Return the (X, Y) coordinate for the center point of the cell that contains the specified text.  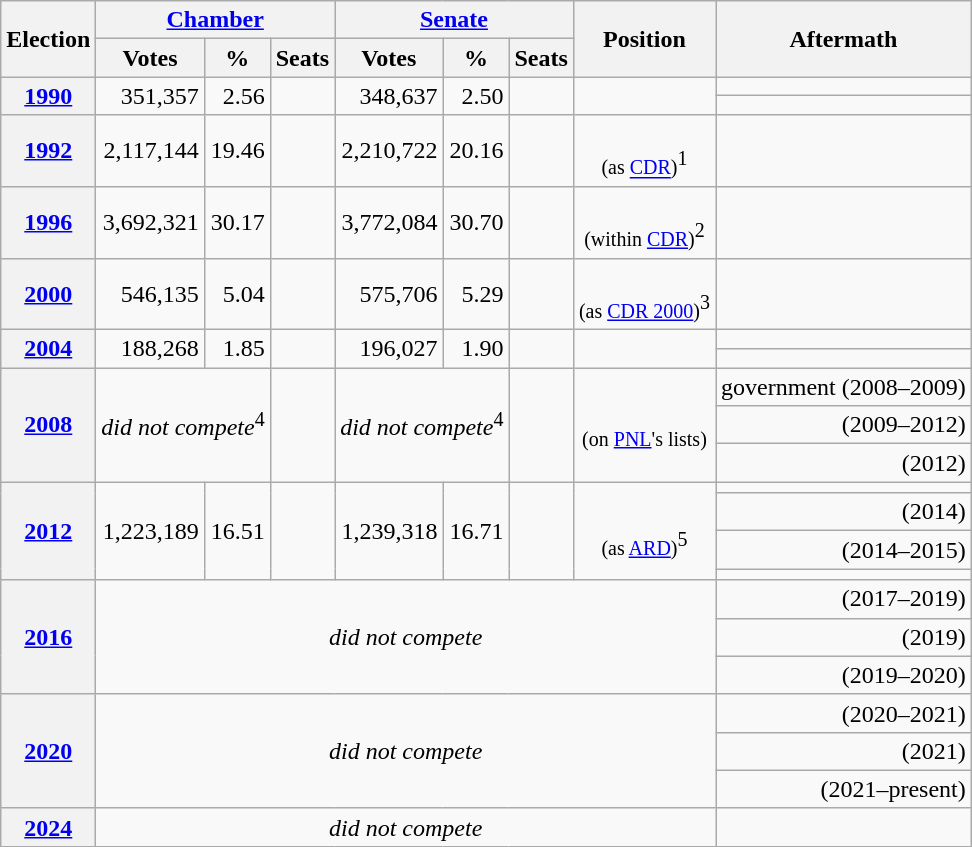
16.71 (476, 531)
3,692,321 (150, 222)
30.17 (237, 222)
(2012) (844, 463)
546,135 (150, 294)
2012 (48, 531)
3,772,084 (389, 222)
Position (644, 39)
(within CDR)2 (644, 222)
1,239,318 (389, 531)
(2021–present) (844, 789)
(2019–2020) (844, 675)
government (2008–2009) (844, 387)
5.04 (237, 294)
(as CDR 2000)3 (644, 294)
2.50 (476, 96)
2008 (48, 425)
2000 (48, 294)
2,117,144 (150, 151)
Aftermath (844, 39)
2024 (48, 827)
1.90 (476, 349)
(2014–2015) (844, 550)
(2020–2021) (844, 713)
5.29 (476, 294)
30.70 (476, 222)
348,637 (389, 96)
1996 (48, 222)
(2019) (844, 637)
(2021) (844, 751)
196,027 (389, 349)
(as CDR)1 (644, 151)
(on PNL's lists) (644, 425)
2,210,722 (389, 151)
2004 (48, 349)
Senate (454, 20)
(2009–2012) (844, 425)
1,223,189 (150, 531)
575,706 (389, 294)
(2017–2019) (844, 599)
1990 (48, 96)
20.16 (476, 151)
2.56 (237, 96)
Chamber (216, 20)
2016 (48, 637)
188,268 (150, 349)
1992 (48, 151)
(2014) (844, 512)
(as ARD)5 (644, 531)
19.46 (237, 151)
2020 (48, 751)
Election (48, 39)
16.51 (237, 531)
1.85 (237, 349)
351,357 (150, 96)
